Search for the cell housing the specified text and yield its [X, Y] center coordinate. 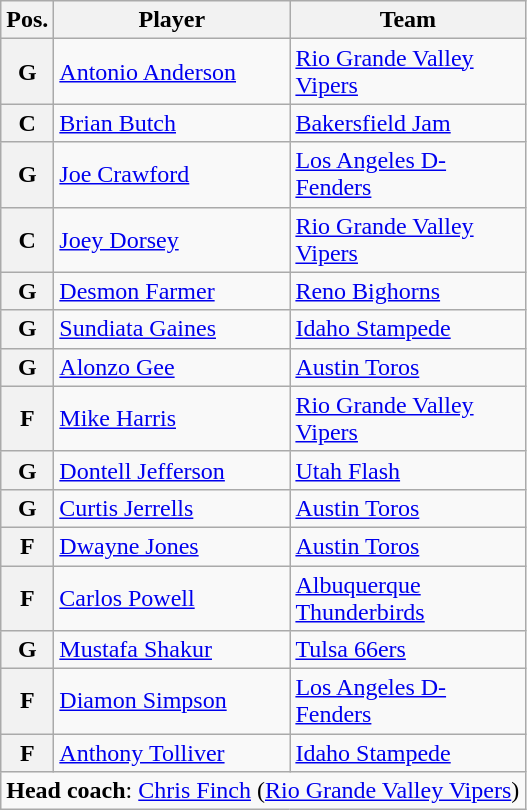
Albuquerque Thunderbirds [408, 598]
Carlos Powell [172, 598]
Sundiata Gaines [172, 329]
Pos. [28, 20]
Alonzo Gee [172, 367]
Diamon Simpson [172, 702]
Head coach: Chris Finch (Rio Grande Valley Vipers) [264, 791]
Dontell Jefferson [172, 470]
Joey Dorsey [172, 240]
Dwayne Jones [172, 546]
Joe Crawford [172, 174]
Tulsa 66ers [408, 650]
Utah Flash [408, 470]
Bakersfield Jam [408, 123]
Mustafa Shakur [172, 650]
Reno Bighorns [408, 291]
Anthony Tolliver [172, 753]
Mike Harris [172, 418]
Antonio Anderson [172, 72]
Curtis Jerrells [172, 508]
Team [408, 20]
Desmon Farmer [172, 291]
Brian Butch [172, 123]
Player [172, 20]
